Return the (x, y) coordinate for the center point of the cell that contains the specified text.  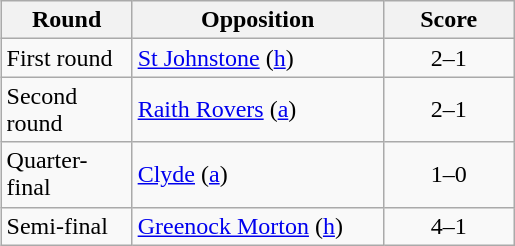
1–0 (448, 174)
Opposition (258, 20)
4–1 (448, 226)
Score (448, 20)
Clyde (a) (258, 174)
Round (66, 20)
Greenock Morton (h) (258, 226)
Second round (66, 110)
Raith Rovers (a) (258, 110)
St Johnstone (h) (258, 58)
Quarter-final (66, 174)
Semi-final (66, 226)
First round (66, 58)
